Return [X, Y] of the center of cell containing provided text 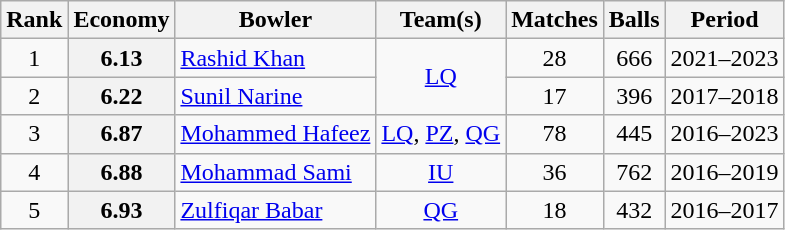
Rank [34, 20]
6.87 [122, 134]
396 [634, 96]
432 [634, 210]
36 [555, 172]
Bowler [276, 20]
6.22 [122, 96]
3 [34, 134]
Period [724, 20]
IU [441, 172]
LQ, PZ, QG [441, 134]
Mohammad Sami [276, 172]
Mohammed Hafeez [276, 134]
QG [441, 210]
Matches [555, 20]
28 [555, 58]
4 [34, 172]
1 [34, 58]
6.13 [122, 58]
5 [34, 210]
6.93 [122, 210]
2016–2017 [724, 210]
18 [555, 210]
Zulfiqar Babar [276, 210]
LQ [441, 77]
2017–2018 [724, 96]
762 [634, 172]
Rashid Khan [276, 58]
2021–2023 [724, 58]
17 [555, 96]
Economy [122, 20]
Balls [634, 20]
666 [634, 58]
2016–2023 [724, 134]
Team(s) [441, 20]
2 [34, 96]
445 [634, 134]
Sunil Narine [276, 96]
2016–2019 [724, 172]
6.88 [122, 172]
78 [555, 134]
